Identify which cell holds the provided text, then report its [X, Y] central coordinate. 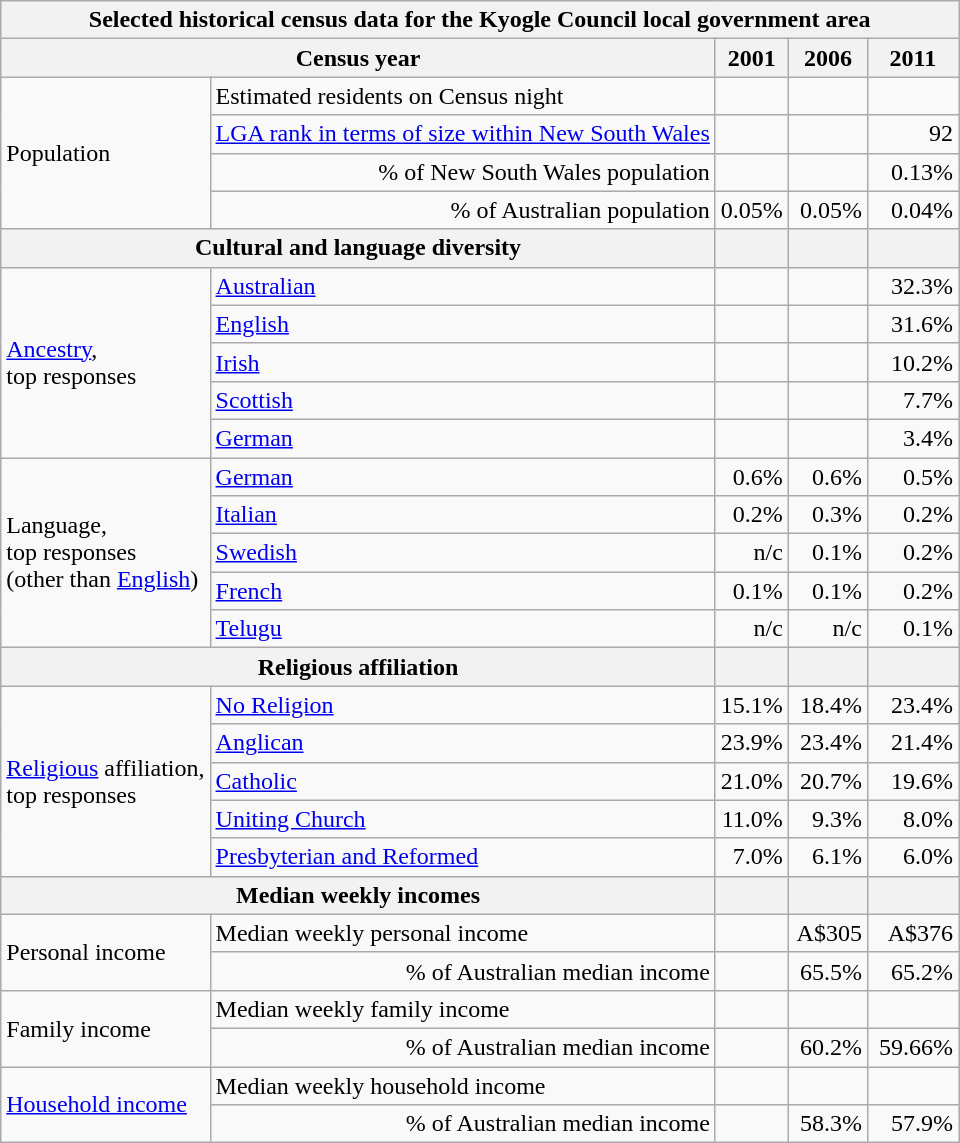
Cultural and language diversity [358, 248]
Median weekly family income [462, 1009]
Median weekly personal income [462, 933]
60.2% [828, 1047]
7.7% [912, 400]
Census year [358, 58]
Catholic [462, 781]
French [462, 591]
21.0% [752, 781]
Population [106, 153]
Presbyterian and Reformed [462, 857]
21.4% [912, 743]
A$305 [828, 933]
Family income [106, 1028]
0.04% [912, 210]
8.0% [912, 819]
32.3% [912, 286]
LGA rank in terms of size within New South Wales [462, 134]
18.4% [828, 705]
19.6% [912, 781]
Swedish [462, 553]
0.13% [912, 172]
31.6% [912, 324]
0.3% [828, 515]
Language,top responses(other than English) [106, 553]
A$376 [912, 933]
Personal income [106, 952]
Median weekly household income [462, 1085]
Household income [106, 1104]
Scottish [462, 400]
2006 [828, 58]
3.4% [912, 438]
15.1% [752, 705]
Anglican [462, 743]
% of Australian population [462, 210]
Estimated residents on Census night [462, 96]
23.9% [752, 743]
6.1% [828, 857]
Median weekly incomes [358, 895]
0.5% [912, 477]
92 [912, 134]
9.3% [828, 819]
6.0% [912, 857]
57.9% [912, 1124]
58.3% [828, 1124]
7.0% [752, 857]
Telugu [462, 629]
65.2% [912, 971]
11.0% [752, 819]
2011 [912, 58]
2001 [752, 58]
No Religion [462, 705]
% of New South Wales population [462, 172]
10.2% [912, 362]
Selected historical census data for the Kyogle Council local government area [480, 20]
Irish [462, 362]
Religious affiliation [358, 667]
Religious affiliation,top responses [106, 781]
20.7% [828, 781]
Italian [462, 515]
English [462, 324]
65.5% [828, 971]
Australian [462, 286]
59.66% [912, 1047]
Uniting Church [462, 819]
Ancestry,top responses [106, 362]
